Provide the (X, Y) coordinate of the cell's center where the given text is located.  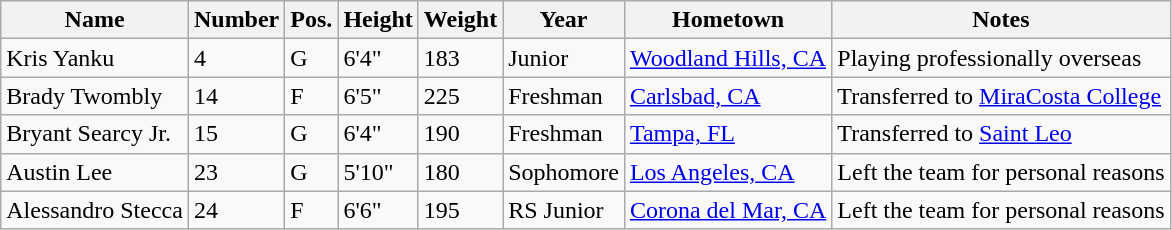
Height (378, 20)
23 (236, 172)
190 (460, 134)
RS Junior (564, 210)
Carlsbad, CA (728, 96)
Bryant Searcy Jr. (95, 134)
Junior (564, 58)
Notes (1001, 20)
Los Angeles, CA (728, 172)
Corona del Mar, CA (728, 210)
4 (236, 58)
Transferred to Saint Leo (1001, 134)
Alessandro Stecca (95, 210)
183 (460, 58)
15 (236, 134)
5'10" (378, 172)
24 (236, 210)
6'5" (378, 96)
Tampa, FL (728, 134)
Kris Yanku (95, 58)
14 (236, 96)
Austin Lee (95, 172)
6'6" (378, 210)
180 (460, 172)
195 (460, 210)
Transferred to MiraCosta College (1001, 96)
Weight (460, 20)
Pos. (312, 20)
Sophomore (564, 172)
Playing professionally overseas (1001, 58)
Number (236, 20)
Year (564, 20)
Brady Twombly (95, 96)
Woodland Hills, CA (728, 58)
225 (460, 96)
Hometown (728, 20)
Name (95, 20)
